Identify which cell holds the provided text, then report its (X, Y) central coordinate. 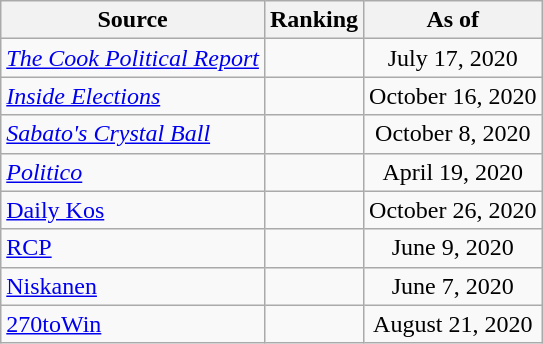
April 19, 2020 (453, 172)
October 16, 2020 (453, 96)
October 8, 2020 (453, 134)
Source (133, 20)
August 21, 2020 (453, 324)
June 9, 2020 (453, 248)
RCP (133, 248)
Daily Kos (133, 210)
June 7, 2020 (453, 286)
270toWin (133, 324)
As of (453, 20)
Niskanen (133, 286)
July 17, 2020 (453, 58)
Politico (133, 172)
The Cook Political Report (133, 58)
October 26, 2020 (453, 210)
Sabato's Crystal Ball (133, 134)
Inside Elections (133, 96)
Ranking (314, 20)
